Return (x, y) of the center of cell containing provided text 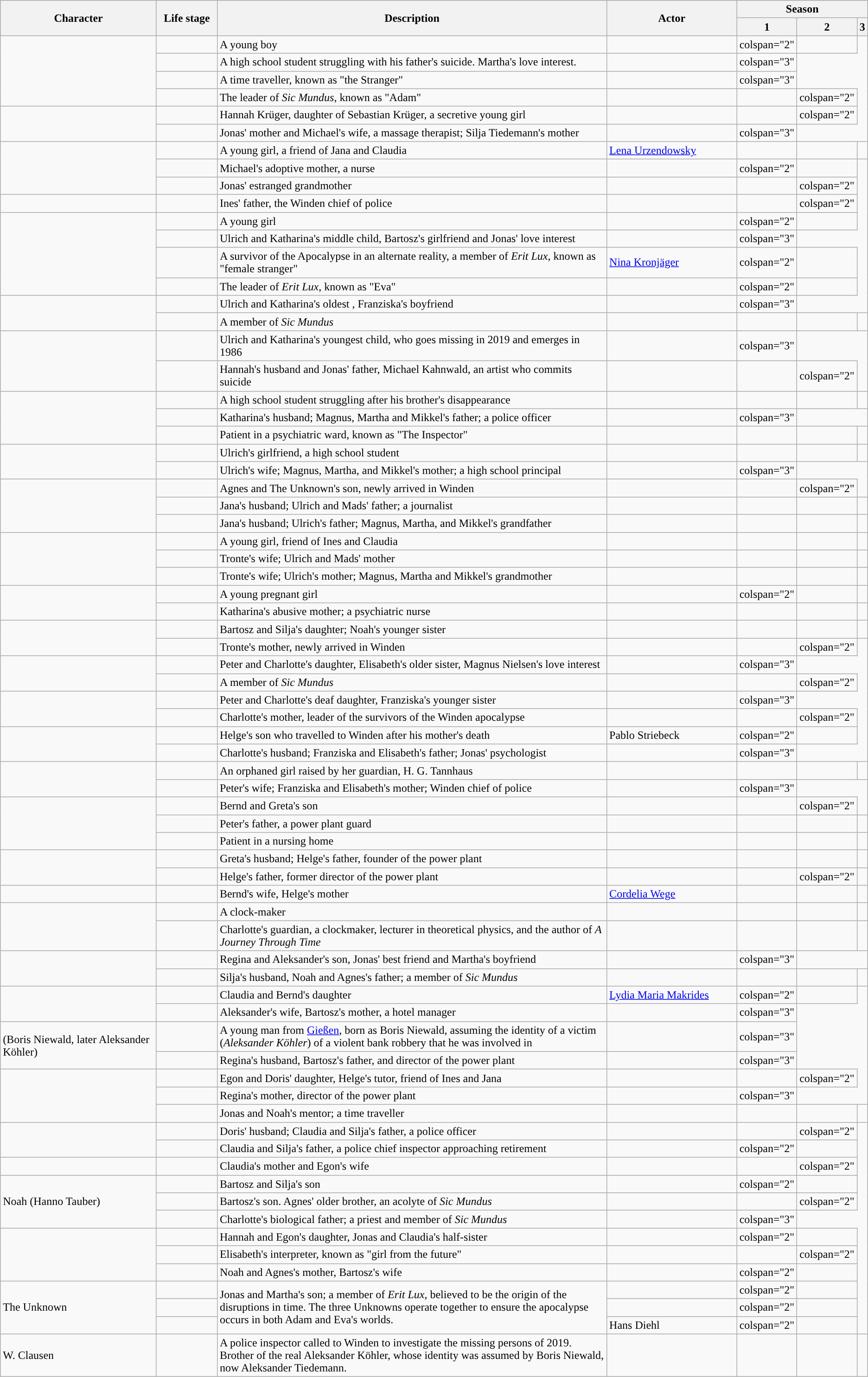
A high school student struggling with his father's suicide. Martha's love interest. (412, 62)
A survivor of the Apocalypse in an alternate reality, a member of Erit Lux, known as "female stranger" (412, 263)
Actor (672, 18)
Elisabeth's interpreter, known as "girl from the future" (412, 1255)
A young boy (412, 45)
Katharina's husband; Magnus, Martha and Mikkel's father; a police officer (412, 417)
An orphaned girl raised by her guardian, H. G. Tannhaus (412, 770)
Regina's husband, Bartosz's father, and director of the power plant (412, 1060)
Character (79, 18)
Helge's father, former director of the power plant (412, 877)
Noah and Agnes's mother, Bartosz's wife (412, 1272)
W. Clausen (79, 1355)
Charlotte's husband; Franziska and Elisabeth's father; Jonas' psychologist (412, 753)
Season (802, 9)
Pablo Striebeck (672, 735)
Katharina's abusive mother; a psychiatric nurse (412, 612)
A young girl, friend of Ines and Claudia (412, 541)
A high school student struggling after his brother's disappearance (412, 400)
Ulrich and Katharina's youngest child, who goes missing in 2019 and emerges in 1986 (412, 346)
Bernd's wife, Helge's mother (412, 894)
The Unknown (79, 1307)
Hannah's husband and Jonas' father, Michael Kahnwald, an artist who commits suicide (412, 376)
A young girl (412, 221)
(Boris Niewald, later Aleksander Köhler) (79, 1045)
Silja's husband, Noah and Agnes's father; a member of Sic Mundus (412, 977)
Regina and Aleksander's son, Jonas' best friend and Martha's boyfriend (412, 960)
A young pregnant girl (412, 594)
Regina's mother, director of the power plant (412, 1095)
Jonas' mother and Michael's wife, a massage therapist; Silja Tiedemann's mother (412, 133)
Ulrich's wife; Magnus, Martha, and Mikkel's mother; a high school principal (412, 470)
Hans Diehl (672, 1325)
Jonas and Noah's mentor; a time traveller (412, 1113)
Lena Urzendowsky (672, 150)
Jonas' estranged grandmother (412, 186)
Charlotte's biological father; a priest and member of Sic Mundus (412, 1219)
Noah (Hanno Tauber) (79, 1202)
The leader of Erit Lux, known as "Eva" (412, 287)
A time traveller, known as "the Stranger" (412, 80)
Bartosz and Silja's daughter; Noah's younger sister (412, 629)
Peter's wife; Franziska and Elisabeth's mother; Winden chief of police (412, 788)
Ines' father, the Winden chief of police (412, 203)
2 (827, 27)
Lydia Maria Makrides (672, 995)
Tronte's wife; Ulrich's mother; Magnus, Martha and Mikkel's grandmother (412, 576)
Bernd and Greta's son (412, 806)
Claudia's mother and Egon's wife (412, 1166)
A clock-maker (412, 912)
Life stage (186, 18)
Charlotte's guardian, a clockmaker, lecturer in theoretical physics, and the author of A Journey Through Time (412, 936)
Ulrich's girlfriend, a high school student (412, 453)
Ulrich and Katharina's oldest , Franziska's boyfriend (412, 304)
Nina Kronjäger (672, 263)
Doris' husband; Claudia and Silja's father, a police officer (412, 1131)
Agnes and The Unknown's son, newly arrived in Winden (412, 488)
3 (862, 27)
Greta's husband; Helge's father, founder of the power plant (412, 859)
Tronte's mother, newly arrived in Winden (412, 647)
Bartosz's son. Agnes' older brother, an acolyte of Sic Mundus (412, 1202)
Patient in a nursing home (412, 841)
Michael's adoptive mother, a nurse (412, 168)
Helge's son who travelled to Winden after his mother's death (412, 735)
Bartosz and Silja's son (412, 1184)
Peter and Charlotte's daughter, Elisabeth's older sister, Magnus Nielsen's love interest (412, 665)
Charlotte's mother, leader of the survivors of the Winden apocalypse (412, 717)
The leader of Sic Mundus, known as "Adam" (412, 97)
Patient in a psychiatric ward, known as "The Inspector" (412, 435)
A young girl, a friend of Jana and Claudia (412, 150)
Claudia and Bernd's daughter (412, 995)
Hannah Krüger, daughter of Sebastian Krüger, a secretive young girl (412, 115)
Cordelia Wege (672, 894)
Tronte's wife; Ulrich and Mads' mother (412, 559)
Egon and Doris' daughter, Helge's tutor, friend of Ines and Jana (412, 1078)
Peter and Charlotte's deaf daughter, Franziska's younger sister (412, 700)
Description (412, 18)
Hannah and Egon's daughter, Jonas and Claudia's half-sister (412, 1237)
Jana's husband; Ulrich and Mads' father; a journalist (412, 506)
1 (767, 27)
Peter's father, a power plant guard (412, 823)
Jana's husband; Ulrich's father; Magnus, Martha, and Mikkel's grandfather (412, 523)
Ulrich and Katharina's middle child, Bartosz's girlfriend and Jonas' love interest (412, 239)
Claudia and Silja's father, a police chief inspector approaching retirement (412, 1149)
Aleksander's wife, Bartosz's mother, a hotel manager (412, 1012)
